Locate the cell with the specified text and output its (x, y) center coordinate. 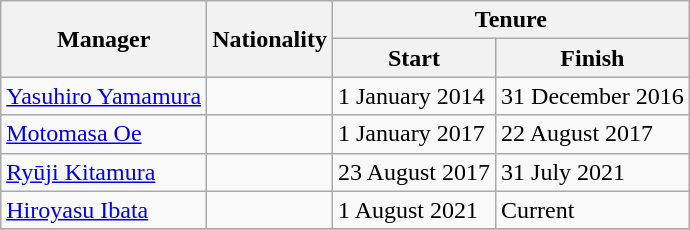
31 December 2016 (593, 96)
Current (593, 210)
Finish (593, 58)
1 January 2017 (414, 134)
22 August 2017 (593, 134)
Manager (104, 39)
Yasuhiro Yamamura (104, 96)
Hiroyasu Ibata (104, 210)
Start (414, 58)
Ryūji Kitamura (104, 172)
31 July 2021 (593, 172)
Nationality (270, 39)
Motomasa Oe (104, 134)
1 January 2014 (414, 96)
23 August 2017 (414, 172)
Tenure (510, 20)
1 August 2021 (414, 210)
